Detect which cell encompasses the target text, then output its (x, y) center coordinate. 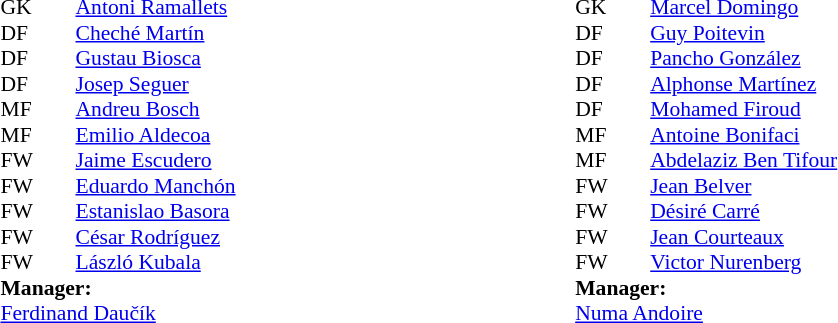
Emilio Aldecoa (156, 135)
Josep Seguer (156, 84)
Guy Poitevin (744, 33)
Victor Nurenberg (744, 263)
Antoine Bonifaci (744, 135)
César Rodríguez (156, 237)
László Kubala (156, 263)
Andreu Bosch (156, 109)
Jean Belver (744, 186)
Jean Courteaux (744, 237)
Abdelaziz Ben Tifour (744, 161)
Pancho González (744, 59)
Cheché Martín (156, 33)
Gustau Biosca (156, 59)
Désiré Carré (744, 211)
Jaime Escudero (156, 161)
Mohamed Firoud (744, 109)
Eduardo Manchón (156, 186)
Estanislao Basora (156, 211)
Alphonse Martínez (744, 84)
